Search for the cell housing the specified text and yield its [x, y] center coordinate. 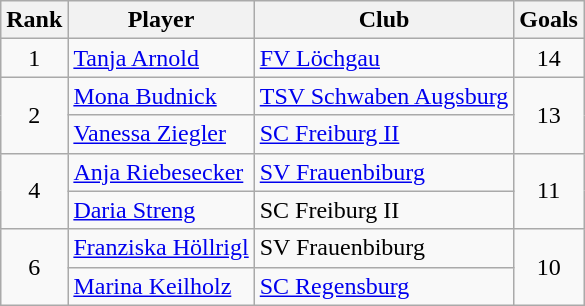
11 [549, 191]
Vanessa Ziegler [161, 134]
TSV Schwaben Augsburg [384, 96]
Tanja Arnold [161, 58]
Mona Budnick [161, 96]
13 [549, 115]
4 [34, 191]
Anja Riebesecker [161, 172]
Goals [549, 20]
10 [549, 267]
Daria Streng [161, 210]
Club [384, 20]
SC Regensburg [384, 286]
Player [161, 20]
Franziska Höllrigl [161, 248]
FV Löchgau [384, 58]
1 [34, 58]
Marina Keilholz [161, 286]
Rank [34, 20]
2 [34, 115]
6 [34, 267]
14 [549, 58]
